Return the (X, Y) coordinate for the center point of the cell that contains the specified text.  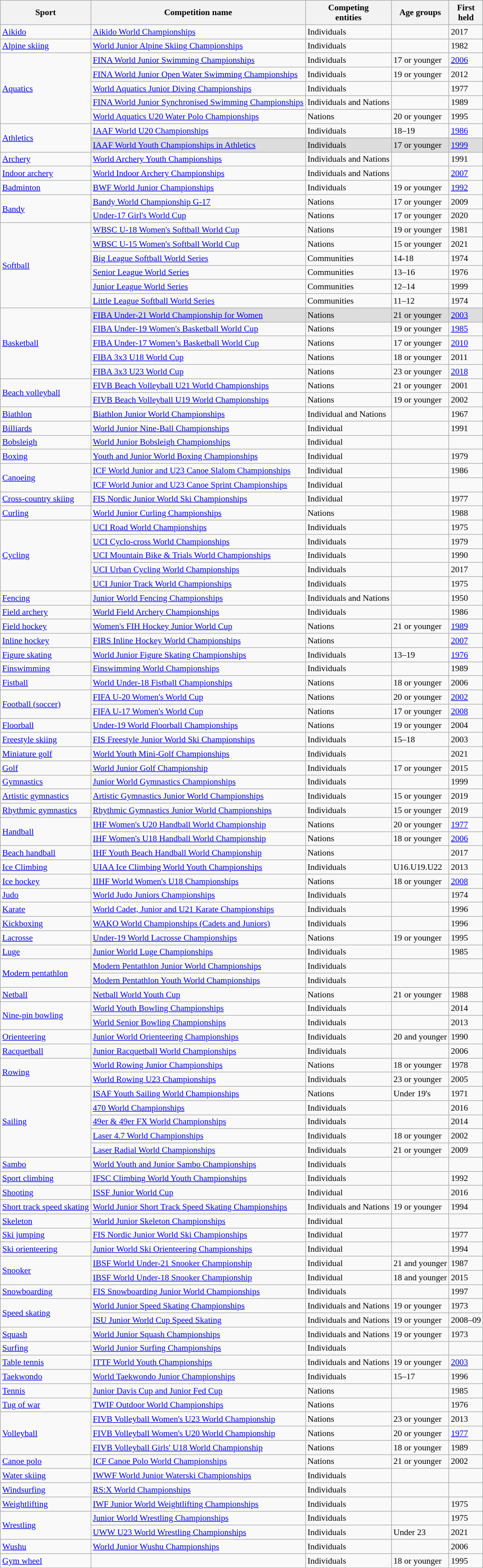
Aikido (46, 32)
20 and younger (420, 1037)
Freestyle skiing (46, 740)
Junior League World Series (198, 287)
Fistball (46, 683)
2004 (466, 726)
14-18 (420, 258)
2005 (466, 1080)
Handball (46, 831)
Under-17 Girl's World Cup (198, 216)
12–14 (420, 287)
13–16 (420, 273)
World Youth Bowling Championships (198, 1009)
ISU Junior World Cup Speed Skating (198, 1320)
Individual and Nations (348, 414)
Biathlon (46, 414)
UCI Road World Championships (198, 527)
Finswimming World Championships (198, 669)
Wushu (46, 1547)
World Aquatics U20 Water Polo Championships (198, 117)
Shooting (46, 1193)
Gymnastics (46, 782)
Alpine skiing (46, 46)
IHF Youth Beach Handball World Championship (198, 853)
World Youth Mini-Golf Championships (198, 754)
FINA World Junior Open Water Swimming Championships (198, 74)
Cross-country skiing (46, 499)
ISAF Youth Sailing World Championships (198, 1094)
Competition name (198, 13)
Inline hockey (46, 641)
2001 (466, 386)
UCI Urban Cycling World Championships (198, 570)
World Senior Bowling Championships (198, 1023)
Curling (46, 513)
Orienteering (46, 1037)
WBSC U-15 Women's Softball World Cup (198, 244)
Weightlifting (46, 1504)
IFSC Climbing World Youth Championships (198, 1179)
World Junior Surfing Championships (198, 1348)
FIBA Under-21 World Championship for Women (198, 315)
World Junior Golf Championship (198, 768)
Field hockey (46, 627)
18 and younger (420, 1278)
FIFA U-20 Women's World Cup (198, 697)
UWW U23 World Wrestling Championships (198, 1533)
Canoeing (46, 478)
Kickboxing (46, 924)
ISSF Junior World Cup (198, 1193)
FINA World Junior Synchronised Swimming Championships (198, 103)
Bandy (46, 209)
FINA World Junior Swimming Championships (198, 60)
FIBA Under-19 Women's Basketball World Cup (198, 329)
Junior World Ski Orienteering Championships (198, 1249)
ICF Canoe Polo World Championships (198, 1462)
Laser 4.7 World Championships (198, 1136)
1982 (466, 46)
Finswimming (46, 669)
Netball World Youth Cup (198, 995)
World Field Archery Championships (198, 612)
Little League Softball World Series (198, 301)
Modern Pentathlon Junior World Championships (198, 966)
Cycling (46, 556)
IAAF World Youth Championships in Athletics (198, 145)
Senior League World Series (198, 273)
Firstheld (466, 13)
FIVB Volleyball Girls' U18 World Championship (198, 1448)
470 World Championships (198, 1108)
Volleyball (46, 1434)
World Junior Alpine Skiing Championships (198, 46)
World Junior Bobsleigh Championships (198, 442)
Sport (46, 13)
Sambo (46, 1164)
2011 (466, 358)
Tennis (46, 1391)
Lacrosse (46, 938)
BWF World Junior Championships (198, 188)
Sailing (46, 1122)
Athletics (46, 138)
2020 (466, 216)
Football (soccer) (46, 704)
Nine-pin bowling (46, 1016)
Surfing (46, 1348)
21 and younger (420, 1264)
Windsurfing (46, 1490)
Short track speed skating (46, 1207)
Modern Pentathlon Youth World Championships (198, 980)
Junior World Fencing Championships (198, 598)
Rowing (46, 1072)
World Junior Curling Championships (198, 513)
World Rowing U23 Championships (198, 1080)
1987 (466, 1264)
Aquatics (46, 89)
2012 (466, 74)
UCI Cyclo-cross World Championships (198, 542)
IWF Junior World Weightlifting Championships (198, 1504)
World Junior Wushu Championships (198, 1547)
Billiards (46, 428)
Tug of war (46, 1405)
IAAF World U20 Championships (198, 131)
1971 (466, 1094)
Beach volleyball (46, 393)
IIHF World Women's U18 Championships (198, 881)
World Aquatics Junior Diving Championships (198, 89)
RS:X World Championships (198, 1490)
ICF World Junior and U23 Canoe Slalom Championships (198, 471)
Women's FIH Hockey Junior World Cup (198, 627)
IHF Women's U18 Handball World Championship (198, 839)
Laser Radial World Championships (198, 1150)
Ice Climbing (46, 867)
Big League Softball World Series (198, 258)
Canoe polo (46, 1462)
World Junior Nine-Ball Championships (198, 428)
Ski jumping (46, 1235)
Indoor archery (46, 174)
IHF Women's U20 Handball World Championship (198, 825)
18–19 (420, 131)
Taekwondo (46, 1377)
Ice hockey (46, 881)
Skeleton (46, 1221)
FIVB Volleyball Women's U23 World Championship (198, 1419)
Softball (46, 265)
1981 (466, 230)
UIAA Ice Climbing World Youth Championships (198, 867)
Judo (46, 895)
1978 (466, 1065)
ITTF World Youth Championships (198, 1363)
Bobsleigh (46, 442)
Badminton (46, 188)
1997 (466, 1292)
2008–09 (466, 1320)
Karate (46, 910)
49er & 49er FX World Championships (198, 1122)
Archery (46, 159)
UCI Mountain Bike & Trials World Championships (198, 556)
15–17 (420, 1377)
FIRS Inline Hockey World Championships (198, 641)
Aikido World Championships (198, 32)
Under-19 World Floorball Championships (198, 726)
Junior World Gymnastics Championships (198, 782)
World Rowing Junior Championships (198, 1065)
13–19 (420, 655)
WBSC U-18 Women's Softball World Cup (198, 230)
World Junior Skeleton Championships (198, 1221)
World Archery Youth Championships (198, 159)
Under-19 World Lacrosse Championships (198, 938)
World Junior Speed Skating Championships (198, 1306)
IWWF World Junior Waterski Championships (198, 1476)
Golf (46, 768)
Snooker (46, 1271)
Junior Davis Cup and Junior Fed Cup (198, 1391)
Wrestling (46, 1525)
Artistic gymnastics (46, 796)
FIBA 3x3 U18 World Cup (198, 358)
2018 (466, 372)
Biathlon Junior World Championships (198, 414)
Figure skating (46, 655)
FIVB Beach Volleyball U19 World Championships (198, 400)
Sport climbing (46, 1179)
Age groups (420, 13)
Racquetball (46, 1051)
Competingentities (348, 13)
FIBA 3x3 U23 World Cup (198, 372)
World Junior Squash Championships (198, 1334)
Floorball (46, 726)
Speed skating (46, 1313)
Junior Racquetball World Championships (198, 1051)
Squash (46, 1334)
Snowboarding (46, 1292)
World Junior Figure Skating Championships (198, 655)
World Youth and Junior Sambo Championships (198, 1164)
FIFA U-17 Women's World Cup (198, 711)
IBSF World Under-18 Snooker Championship (198, 1278)
Rhythmic gymnastics (46, 811)
FIBA Under-17 Women’s Basketball World Cup (198, 343)
1967 (466, 414)
Junior World Orienteering Championships (198, 1037)
Rhythmic Gymnastics Junior World Championships (198, 811)
World Junior Short Track Speed Skating Championships (198, 1207)
FIS Freestyle Junior World Ski Championships (198, 740)
World Judo Juniors Championships (198, 895)
Ski orienteering (46, 1249)
UCI Junior Track World Championships (198, 584)
15–18 (420, 740)
World Under-18 Fistball Championships (198, 683)
Water skiing (46, 1476)
FIVB Beach Volleyball U21 World Championships (198, 386)
2010 (466, 343)
Beach handball (46, 853)
Under 19's (420, 1094)
TWIF Outdoor World Championships (198, 1405)
IBSF World Under-21 Snooker Championship (198, 1264)
Fencing (46, 598)
Junior World Luge Championships (198, 952)
FIS Snowboarding Junior World Championships (198, 1292)
Youth and Junior World Boxing Championships (198, 457)
Bandy World Championship G-17 (198, 202)
World Taekwondo Junior Championships (198, 1377)
Miniature golf (46, 754)
Field archery (46, 612)
World Indoor Archery Championships (198, 174)
Artistic Gymnastics Junior World Championships (198, 796)
Junior World Wrestling Championships (198, 1518)
Netball (46, 995)
Under 23 (420, 1533)
Basketball (46, 343)
Boxing (46, 457)
WAKO World Championships (Cadets and Juniors) (198, 924)
Modern pentathlon (46, 974)
World Cadet, Junior and U21 Karate Championships (198, 910)
Table tennis (46, 1363)
Gym wheel (46, 1561)
FIVB Volleyball Women's U20 World Championship (198, 1433)
ICF World Junior and U23 Canoe Sprint Championships (198, 485)
U16.U19.U22 (420, 867)
11–12 (420, 301)
1950 (466, 598)
Luge (46, 952)
